Capture the cell that displays the provided text and extract its [X, Y] central coordinate. 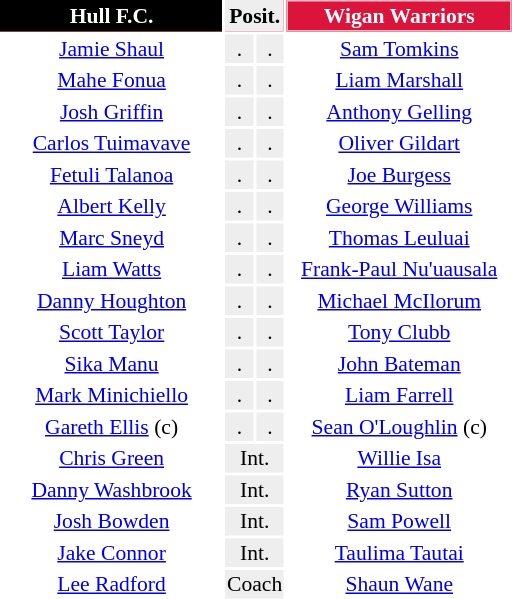
Sam Powell [400, 521]
Joe Burgess [400, 174]
Willie Isa [400, 458]
Albert Kelly [112, 206]
Fetuli Talanoa [112, 174]
Posit. [255, 16]
Michael McIlorum [400, 300]
Shaun Wane [400, 584]
Thomas Leuluai [400, 238]
Coach [255, 584]
Jake Connor [112, 552]
Danny Houghton [112, 300]
George Williams [400, 206]
Taulima Tautai [400, 552]
Liam Marshall [400, 80]
Sika Manu [112, 364]
Liam Watts [112, 269]
Jamie Shaul [112, 48]
Frank-Paul Nu'uausala [400, 269]
Lee Radford [112, 584]
Scott Taylor [112, 332]
Oliver Gildart [400, 143]
John Bateman [400, 364]
Liam Farrell [400, 395]
Gareth Ellis (c) [112, 426]
Anthony Gelling [400, 112]
Marc Sneyd [112, 238]
Danny Washbrook [112, 490]
Josh Bowden [112, 521]
Mark Minichiello [112, 395]
Wigan Warriors [400, 16]
Carlos Tuimavave [112, 143]
Chris Green [112, 458]
Sam Tomkins [400, 48]
Tony Clubb [400, 332]
Mahe Fonua [112, 80]
Sean O'Loughlin (c) [400, 426]
Josh Griffin [112, 112]
Ryan Sutton [400, 490]
Hull F.C. [112, 16]
